Locate the cell with the specified text and output its [X, Y] center coordinate. 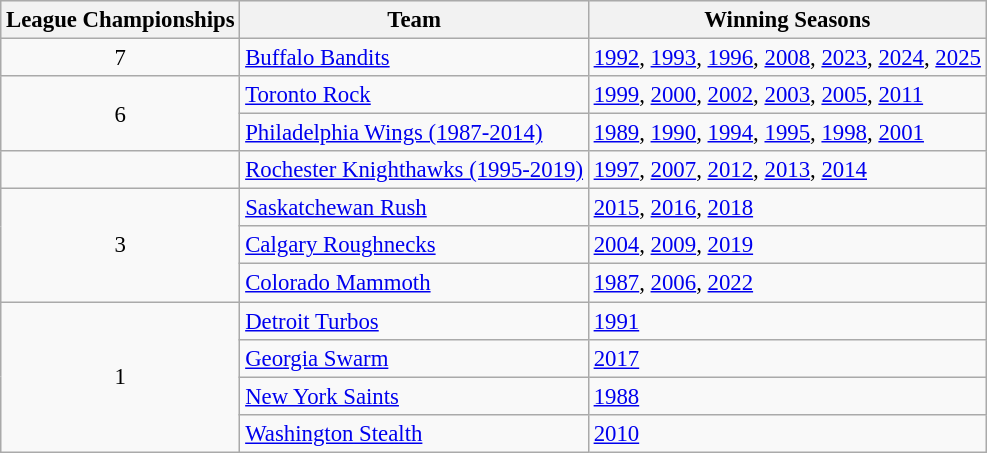
Washington Stealth [414, 433]
1999, 2000, 2002, 2003, 2005, 2011 [787, 95]
Colorado Mammoth [414, 283]
Saskatchewan Rush [414, 208]
1987, 2006, 2022 [787, 283]
1 [120, 377]
2004, 2009, 2019 [787, 245]
1997, 2007, 2012, 2013, 2014 [787, 170]
2017 [787, 358]
2010 [787, 433]
2015, 2016, 2018 [787, 208]
1989, 1990, 1994, 1995, 1998, 2001 [787, 133]
1992, 1993, 1996, 2008, 2023, 2024, 2025 [787, 58]
Detroit Turbos [414, 321]
1988 [787, 396]
Winning Seasons [787, 20]
Buffalo Bandits [414, 58]
Philadelphia Wings (1987-2014) [414, 133]
3 [120, 246]
Toronto Rock [414, 95]
New York Saints [414, 396]
Team [414, 20]
7 [120, 58]
Rochester Knighthawks (1995-2019) [414, 170]
Calgary Roughnecks [414, 245]
Georgia Swarm [414, 358]
1991 [787, 321]
6 [120, 114]
League Championships [120, 20]
